Find where the given text appears and provide that cell's center as (X, Y) coordinate. 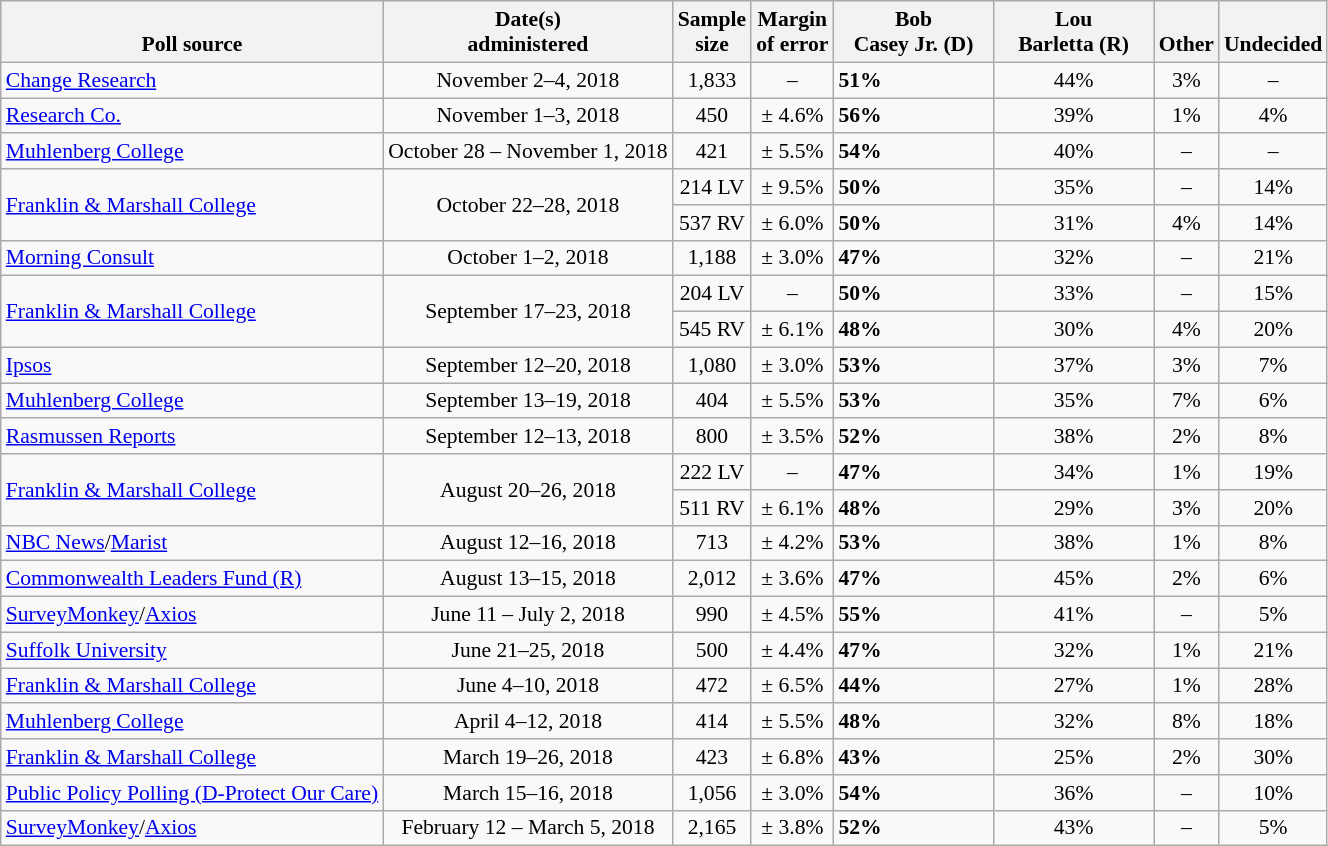
18% (1273, 722)
414 (712, 722)
Morning Consult (192, 258)
August 13–15, 2018 (528, 579)
1,080 (712, 365)
LouBarletta (R) (1074, 32)
55% (913, 615)
BobCasey Jr. (D) (913, 32)
February 12 – March 5, 2018 (528, 828)
June 11 – July 2, 2018 (528, 615)
April 4–12, 2018 (528, 722)
± 4.4% (792, 650)
545 RV (712, 330)
800 (712, 437)
NBC News/Marist (192, 543)
40% (1074, 152)
204 LV (712, 294)
March 15–16, 2018 (528, 793)
June 4–10, 2018 (528, 686)
Ipsos (192, 365)
45% (1074, 579)
41% (1074, 615)
± 6.5% (792, 686)
September 12–20, 2018 (528, 365)
March 19–26, 2018 (528, 757)
500 (712, 650)
990 (712, 615)
537 RV (712, 223)
31% (1074, 223)
± 3.5% (792, 437)
2,165 (712, 828)
October 1–2, 2018 (528, 258)
November 1–3, 2018 (528, 116)
± 4.2% (792, 543)
10% (1273, 793)
28% (1273, 686)
Other (1186, 32)
October 28 – November 1, 2018 (528, 152)
2,012 (712, 579)
± 6.8% (792, 757)
September 12–13, 2018 (528, 437)
713 (712, 543)
September 13–19, 2018 (528, 401)
51% (913, 80)
450 (712, 116)
Research Co. (192, 116)
August 12–16, 2018 (528, 543)
1,056 (712, 793)
19% (1273, 472)
37% (1074, 365)
± 3.8% (792, 828)
Rasmussen Reports (192, 437)
± 6.0% (792, 223)
Commonwealth Leaders Fund (R) (192, 579)
421 (712, 152)
± 9.5% (792, 187)
Public Policy Polling (D-Protect Our Care) (192, 793)
± 4.5% (792, 615)
August 20–26, 2018 (528, 490)
39% (1074, 116)
56% (913, 116)
Suffolk University (192, 650)
33% (1074, 294)
September 17–23, 2018 (528, 312)
36% (1074, 793)
Marginof error (792, 32)
Poll source (192, 32)
Change Research (192, 80)
1,188 (712, 258)
27% (1074, 686)
Undecided (1273, 32)
25% (1074, 757)
October 22–28, 2018 (528, 204)
214 LV (712, 187)
222 LV (712, 472)
November 2–4, 2018 (528, 80)
± 4.6% (792, 116)
472 (712, 686)
Date(s)administered (528, 32)
June 21–25, 2018 (528, 650)
15% (1273, 294)
1,833 (712, 80)
± 3.6% (792, 579)
511 RV (712, 508)
34% (1074, 472)
423 (712, 757)
29% (1074, 508)
Samplesize (712, 32)
404 (712, 401)
